Find where the given text appears and provide that cell's center as (x, y) coordinate. 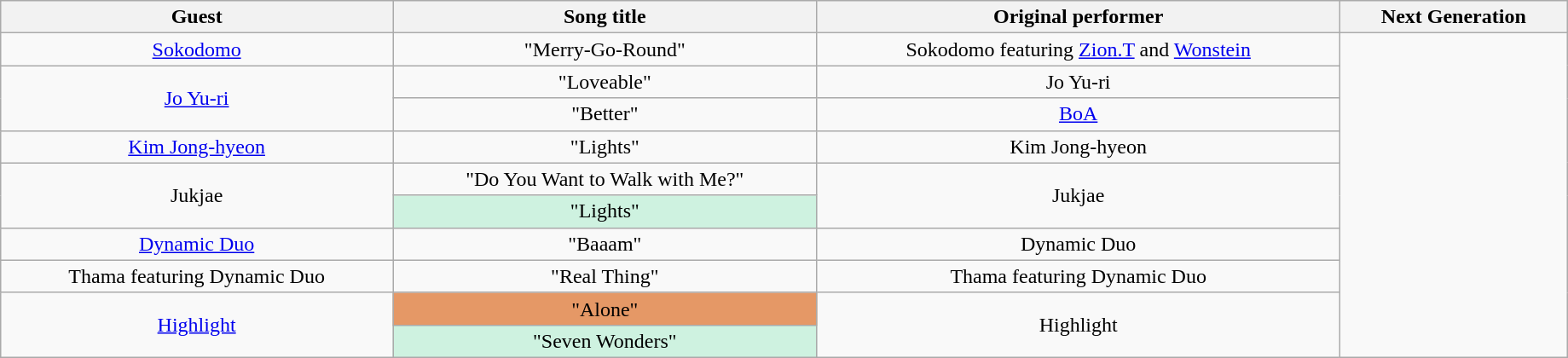
Original performer (1078, 17)
"Better" (605, 114)
Guest (197, 17)
"Alone" (605, 309)
Next Generation (1453, 17)
Sokodomo featuring Zion.T and Wonstein (1078, 49)
"Real Thing" (605, 276)
"Merry-Go-Round" (605, 49)
"Loveable" (605, 82)
BoA (1078, 114)
"Baaam" (605, 244)
Song title (605, 17)
Sokodomo (197, 49)
"Seven Wonders" (605, 341)
"Do You Want to Walk with Me?" (605, 179)
